For the text-containing cell, return its midpoint in (X, Y) coordinate format. 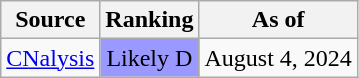
Ranking (150, 20)
August 4, 2024 (278, 58)
Source (50, 20)
As of (278, 20)
CNalysis (50, 58)
Likely D (150, 58)
